Return the [x, y] coordinate for the center point of the cell that contains the specified text.  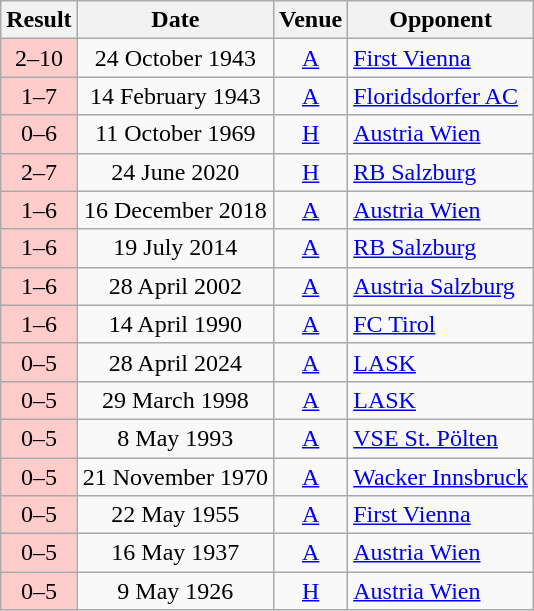
28 April 2002 [175, 286]
22 May 1955 [175, 515]
Wacker Innsbruck [441, 477]
Austria Salzburg [441, 286]
14 April 1990 [175, 324]
Result [39, 20]
8 May 1993 [175, 438]
VSE St. Pölten [441, 438]
2–7 [39, 172]
Opponent [441, 20]
16 May 1937 [175, 553]
21 November 1970 [175, 477]
16 December 2018 [175, 210]
2–10 [39, 58]
0–6 [39, 134]
Venue [311, 20]
14 February 1943 [175, 96]
29 March 1998 [175, 400]
Floridsdorfer AC [441, 96]
28 April 2024 [175, 362]
19 July 2014 [175, 248]
11 October 1969 [175, 134]
Date [175, 20]
24 June 2020 [175, 172]
24 October 1943 [175, 58]
9 May 1926 [175, 591]
1–7 [39, 96]
FC Tirol [441, 324]
